Return (x, y) of the center of cell containing provided text 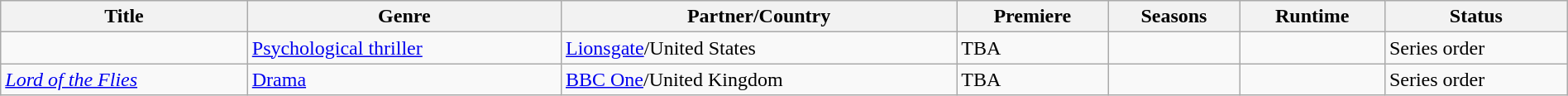
BBC One/United Kingdom (758, 79)
Status (1475, 17)
Runtime (1312, 17)
Premiere (1032, 17)
Psychological thriller (404, 48)
Lionsgate/United States (758, 48)
Drama (404, 79)
Lord of the Flies (124, 79)
Genre (404, 17)
Seasons (1174, 17)
Title (124, 17)
Partner/Country (758, 17)
